Return the (X, Y) coordinate for the center point of the cell that contains the specified text.  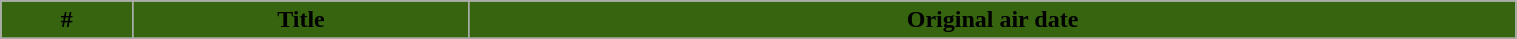
# (67, 20)
Original air date (992, 20)
Title (301, 20)
